Return the (X, Y) coordinate for the center point of the cell that contains the specified text.  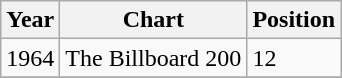
Year (30, 20)
The Billboard 200 (154, 58)
1964 (30, 58)
Chart (154, 20)
12 (294, 58)
Position (294, 20)
